Identify which cell holds the provided text, then report its [X, Y] central coordinate. 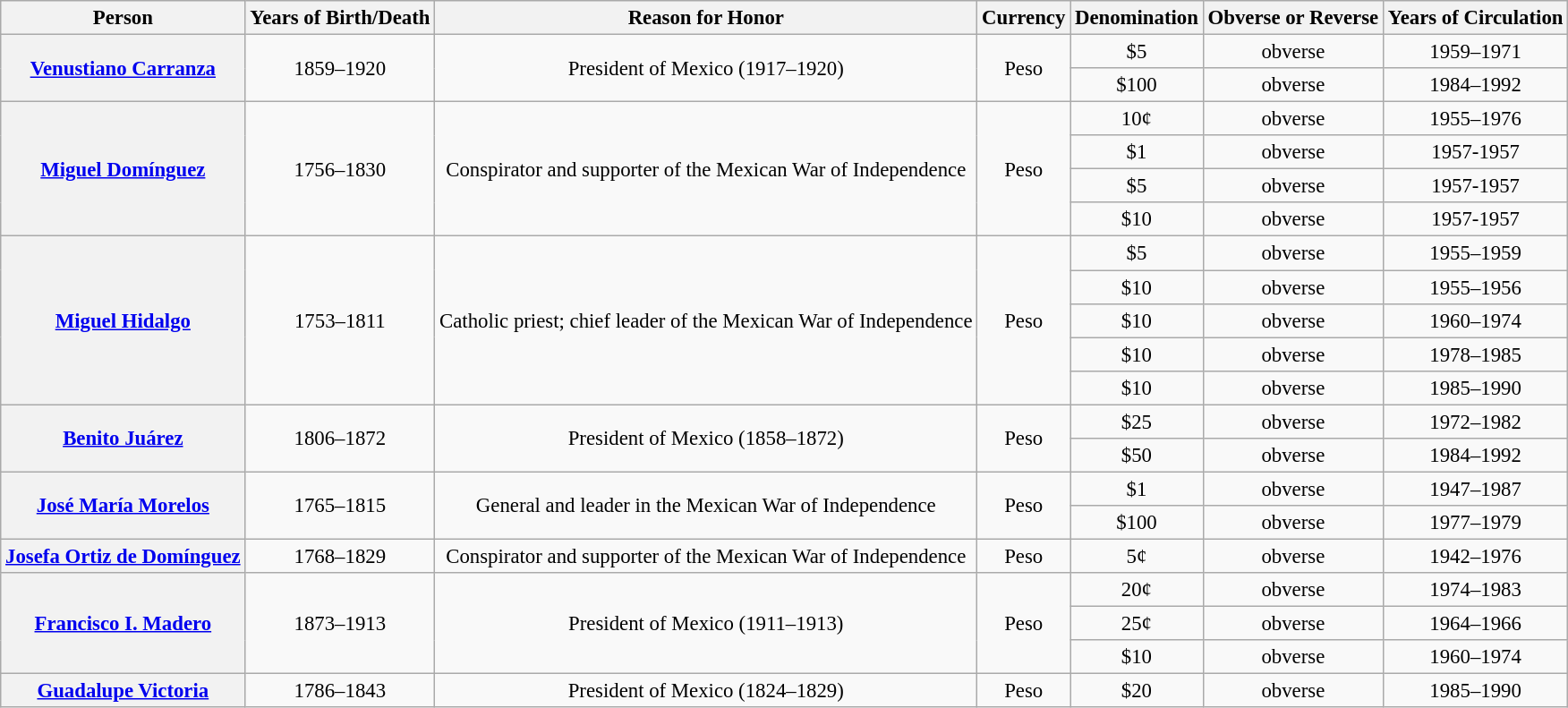
Currency [1024, 18]
1955–1976 [1475, 119]
Benito Juárez [124, 439]
1806–1872 [340, 439]
1972–1982 [1475, 422]
Guadalupe Victoria [124, 691]
5¢ [1137, 556]
25¢ [1137, 624]
Miguel Domínguez [124, 169]
Josefa Ortiz de Domínguez [124, 556]
Venustiano Carranza [124, 68]
1978–1985 [1475, 354]
Denomination [1137, 18]
1955–1959 [1475, 253]
President of Mexico (1917–1920) [706, 68]
1786–1843 [340, 691]
1768–1829 [340, 556]
1765–1815 [340, 505]
Catholic priest; chief leader of the Mexican War of Independence [706, 320]
President of Mexico (1911–1913) [706, 623]
1959–1971 [1475, 52]
President of Mexico (1858–1872) [706, 439]
1753–1811 [340, 320]
Miguel Hidalgo [124, 320]
José María Morelos [124, 505]
1974–1983 [1475, 590]
1955–1956 [1475, 287]
1977–1979 [1475, 523]
20¢ [1137, 590]
1947–1987 [1475, 489]
1859–1920 [340, 68]
1756–1830 [340, 169]
Francisco I. Madero [124, 623]
Obverse or Reverse [1292, 18]
Reason for Honor [706, 18]
10¢ [1137, 119]
President of Mexico (1824–1829) [706, 691]
$25 [1137, 422]
1873–1913 [340, 623]
1964–1966 [1475, 624]
1942–1976 [1475, 556]
Years of Circulation [1475, 18]
Person [124, 18]
Years of Birth/Death [340, 18]
$20 [1137, 691]
General and leader in the Mexican War of Independence [706, 505]
$50 [1137, 456]
